Scan for the cell matching the given text and deliver its (X, Y) coordinate at center. 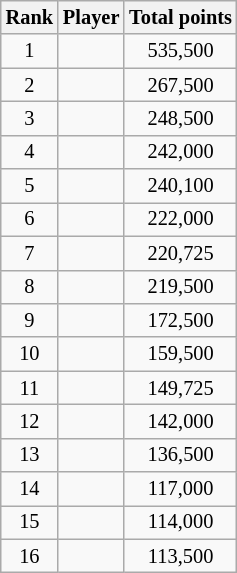
159,500 (180, 354)
267,500 (180, 85)
248,500 (180, 118)
113,500 (180, 556)
10 (30, 354)
Total points (180, 17)
5 (30, 186)
4 (30, 152)
15 (30, 522)
14 (30, 489)
114,000 (180, 522)
2 (30, 85)
222,000 (180, 219)
7 (30, 253)
535,500 (180, 51)
172,500 (180, 320)
240,100 (180, 186)
Player (91, 17)
136,500 (180, 455)
3 (30, 118)
9 (30, 320)
6 (30, 219)
117,000 (180, 489)
8 (30, 287)
13 (30, 455)
12 (30, 421)
149,725 (180, 388)
219,500 (180, 287)
242,000 (180, 152)
1 (30, 51)
Rank (30, 17)
16 (30, 556)
142,000 (180, 421)
220,725 (180, 253)
11 (30, 388)
